Return the [x, y] coordinate for the center point of the cell that contains the specified text.  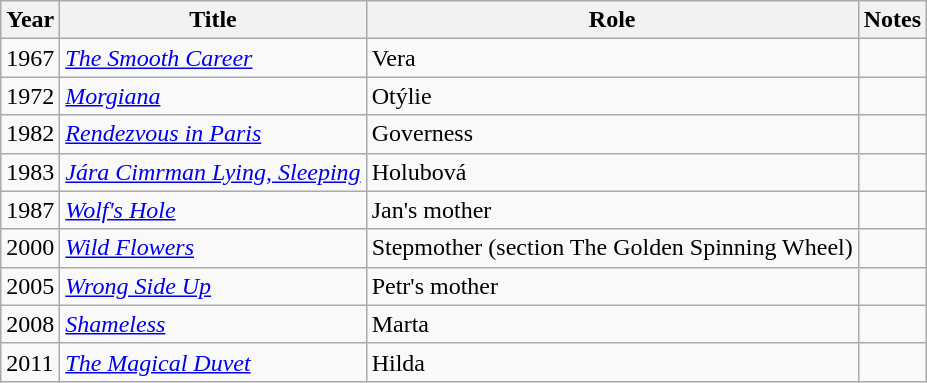
Wrong Side Up [213, 286]
Wild Flowers [213, 248]
The Smooth Career [213, 58]
1983 [30, 172]
Shameless [213, 324]
Rendezvous in Paris [213, 134]
Stepmother (section The Golden Spinning Wheel) [612, 248]
1967 [30, 58]
Otýlie [612, 96]
Hilda [612, 362]
1987 [30, 210]
Wolf's Hole [213, 210]
2011 [30, 362]
1972 [30, 96]
2000 [30, 248]
2008 [30, 324]
Vera [612, 58]
2005 [30, 286]
Role [612, 20]
Petr's mother [612, 286]
Jára Cimrman Lying, Sleeping [213, 172]
Year [30, 20]
Morgiana [213, 96]
Marta [612, 324]
Title [213, 20]
1982 [30, 134]
Governess [612, 134]
Holubová [612, 172]
Jan's mother [612, 210]
The Magical Duvet [213, 362]
Notes [892, 20]
